Output the [X, Y] coordinate of the center of the cell containing the given text.  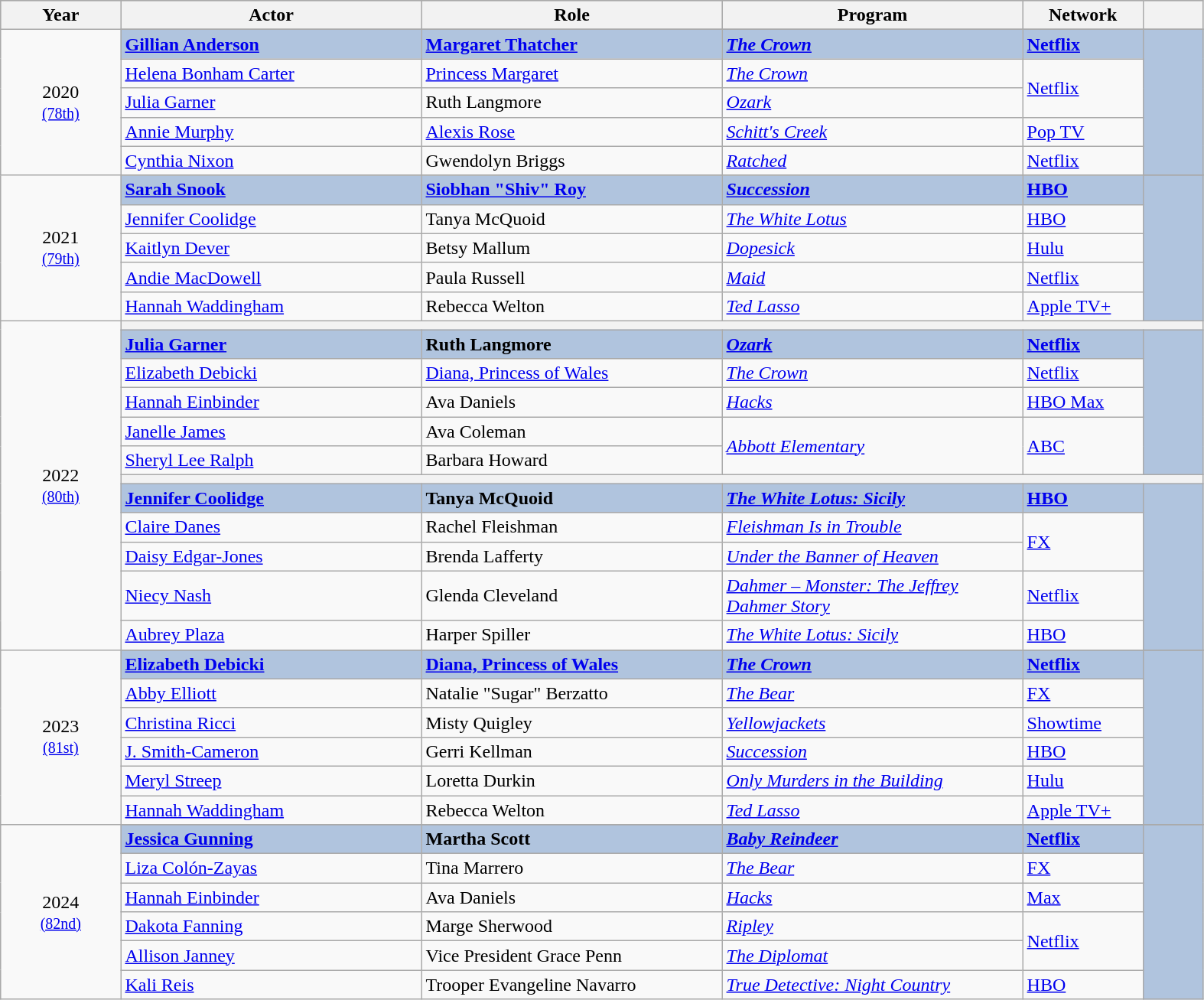
Annie Murphy [271, 132]
Brenda Lafferty [572, 556]
ABC [1083, 446]
Showtime [1083, 722]
Helena Bonham Carter [271, 73]
Janelle James [271, 432]
Harper Spiller [572, 635]
Betsy Mallum [572, 248]
Siobhan "Shiv" Roy [572, 190]
Trooper Evangeline Navarro [572, 985]
Gillian Anderson [271, 44]
Tina Marrero [572, 868]
Pop TV [1083, 132]
Gerri Kellman [572, 751]
Baby Reindeer [872, 839]
Dakota Fanning [271, 927]
Natalie "Sugar" Berzatto [572, 693]
Martha Scott [572, 839]
The White Lotus [872, 219]
Network [1083, 15]
Daisy Edgar-Jones [271, 556]
Program [872, 15]
Gwendolyn Briggs [572, 161]
HBO Max [1083, 402]
Claire Danes [271, 527]
Glenda Cleveland [572, 595]
Paula Russell [572, 277]
Year [61, 15]
Marge Sherwood [572, 927]
Jessica Gunning [271, 839]
2022 (80th) [61, 485]
J. Smith-Cameron [271, 751]
Niecy Nash [271, 595]
Role [572, 15]
Barbara Howard [572, 461]
Cynthia Nixon [271, 161]
Loretta Durkin [572, 780]
Ratched [872, 161]
Aubrey Plaza [271, 635]
Vice President Grace Penn [572, 956]
Yellowjackets [872, 722]
Schitt's Creek [872, 132]
Kaitlyn Dever [271, 248]
The Diplomat [872, 956]
Christina Ricci [271, 722]
Sarah Snook [271, 190]
Ripley [872, 927]
Dopesick [872, 248]
Only Murders in the Building [872, 780]
Allison Janney [271, 956]
Max [1083, 897]
Princess Margaret [572, 73]
Ava Coleman [572, 432]
Abbott Elementary [872, 446]
Actor [271, 15]
Abby Elliott [271, 693]
Dahmer – Monster: The Jeffrey Dahmer Story [872, 595]
Alexis Rose [572, 132]
Under the Banner of Heaven [872, 556]
Liza Colón-Zayas [271, 868]
2023 (81st) [61, 737]
Fleishman Is in Trouble [872, 527]
Rachel Fleishman [572, 527]
Andie MacDowell [271, 277]
Kali Reis [271, 985]
Margaret Thatcher [572, 44]
Meryl Streep [271, 780]
True Detective: Night Country [872, 985]
Sheryl Lee Ralph [271, 461]
2020 (78th) [61, 103]
Maid [872, 277]
2021 (79th) [61, 248]
Misty Quigley [572, 722]
2024 (82nd) [61, 912]
